Output the [X, Y] coordinate of the center of the cell containing the given text.  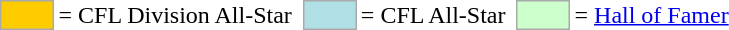
= CFL Division All-Star [175, 15]
= CFL All-Star [433, 15]
